Locate the cell with the specified text and output its [x, y] center coordinate. 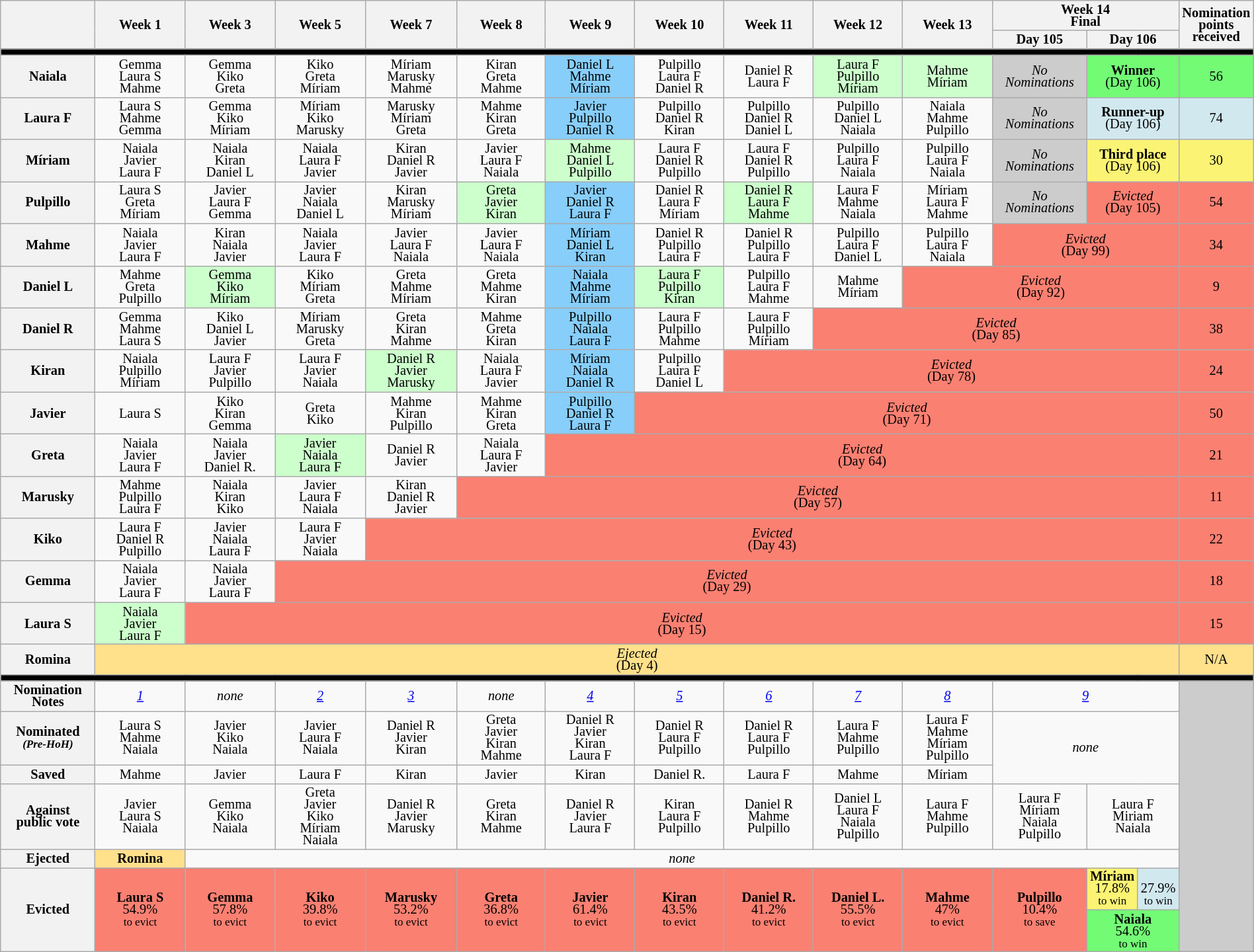
Week 5 [320, 24]
PulpilloLaura FDaniel R [680, 76]
MaruskyMíriamGreta [411, 118]
5 [680, 696]
Week 7 [411, 24]
Week 12 [858, 24]
Evicted(Day 64) [862, 455]
Evicted(Day 85) [996, 329]
NaialaMahmeMíriam [590, 287]
Ejected(Day 4) [637, 659]
GemmaLaura SMahme [140, 76]
21 [1216, 455]
Kiran43.5%to evict [680, 910]
74 [1216, 118]
Evicted(Day 15) [682, 623]
Nominated(Pre-HoH) [48, 738]
Laura FPulpilloKiran [680, 287]
Evicted(Day 92) [1041, 287]
JavierPulpilloDaniel R [590, 118]
Laura FMahmeMíriamPulpillo [947, 738]
50 [1216, 413]
Marusky [48, 497]
Daniel RJavierKiranLaura F [590, 738]
Greta36.8%to evict [501, 910]
Daniel R [48, 329]
7 [858, 696]
Daniel RMahmePulpillo [769, 816]
MahmeGretaKiran [501, 329]
GretaMahmeKiran [501, 287]
54 [1216, 202]
KikoKiranGemma [230, 413]
NaialaPulpilloMíriam [140, 371]
Laura SMahmeNaiala [140, 738]
30 [1216, 161]
Daniel RJavier [411, 455]
Ejected [48, 858]
15 [1216, 623]
NaialaJavierDaniel R. [230, 455]
GemmaKikoGreta [230, 76]
38 [1216, 329]
MíriamKikoMarusky [320, 118]
MahmeKiranPulpillo [411, 413]
Runner-up(Day 106) [1134, 118]
27.9%to win [1158, 889]
Evicted(Day 43) [772, 539]
PulpilloDaniel RDaniel L [769, 118]
Week 14Final [1085, 15]
Evicted(Day 78) [952, 371]
KikoDaniel LJavier [230, 329]
GretaJavierKikoMíriamNaiala [320, 816]
PulpilloDaniel LNaiala [858, 118]
Laura FMiriamNaiala [1134, 816]
Daniel RJavierLaura F [590, 816]
Naiala54.6%to win [1134, 931]
Week 3 [230, 24]
JavierDaniel RLaura F [590, 202]
Againstpublic vote [48, 816]
18 [1216, 581]
KikoGretaMíriam [320, 76]
GretaKiko [320, 413]
GretaJavierKiran [501, 202]
NaialaKiranKiko [230, 497]
Daniel RJavierKiran [411, 738]
Kiko39.8%to evict [320, 910]
8 [947, 696]
MíriamMaruskyMahme [411, 76]
Laura SMahmeGemma [140, 118]
Week 1 [140, 24]
Evicted(Day 99) [1085, 245]
Daniel RLaura FMahme [769, 202]
Evicted(Day 29) [728, 581]
MíriamMaruskyGreta [320, 329]
Winner(Day 106) [1134, 76]
11 [1216, 497]
KiranGretaMahme [501, 76]
MíriamDaniel LKiran [590, 245]
Greta [48, 455]
56 [1216, 76]
NaialaMahmePulpillo [947, 118]
KiranNaialaJavier [230, 245]
PulpilloDaniel RKiran [680, 118]
MahmeGretaPulpillo [140, 287]
Third place(Day 106) [1134, 161]
MíriamNaialaDaniel R [590, 371]
Daniel LLaura FNaialaPulpillo [858, 816]
Kiko [48, 539]
6 [769, 696]
Evicted(Day 105) [1134, 202]
MíriamLaura FMahme [947, 202]
Laura SGretaMíriam [140, 202]
JavierKikoNaiala [230, 738]
Laura FMahmeNaiala [858, 202]
3 [411, 696]
Day 105 [1040, 40]
KikoMíriamGreta [320, 287]
Week 13 [947, 24]
Week 9 [590, 24]
Daniel R. [680, 774]
PulpilloNaialaLaura F [590, 329]
24 [1216, 371]
Pulpillo [48, 202]
GretaJavierKiranMahme [501, 738]
N/A [1216, 659]
MahmePulpilloLaura F [140, 497]
1 [140, 696]
GemmaMahmeLaura S [140, 329]
Evicted(Day 71) [907, 413]
2 [320, 696]
JavierLaura FGemma [230, 202]
Week 8 [501, 24]
Gemma57.8%to evict [230, 910]
34 [1216, 245]
Evicted(Day 57) [817, 497]
Laura S54.9%to evict [140, 910]
GretaMahmeMíriam [411, 287]
NominationNotes [48, 696]
JavierNaialaDaniel L [320, 202]
NaialaKiranDaniel L [230, 161]
Mahme47%to evict [947, 910]
GemmaKikoNaiala [230, 816]
Nominationpointsreceived [1216, 24]
PulpilloLaura FMahme [769, 287]
Naiala [48, 76]
KiranLaura FPulpillo [680, 816]
Marusky53.2%to evict [411, 910]
Week 10 [680, 24]
Laura FMíriamNaialaPulpillo [1040, 816]
Week 11 [769, 24]
Míriam17.8%to win [1112, 889]
Daniel R.41.2%to evict [769, 910]
KiranMaruskyMíriam [411, 202]
Gemma [48, 581]
22 [1216, 539]
4 [590, 696]
Javier61.4%to evict [590, 910]
Pulpillo10.4%to save [1040, 910]
Daniel L.55.5%to evict [858, 910]
Daniel L [48, 287]
Daniel RLaura F [769, 76]
Laura FJavierPulpillo [230, 371]
MahmeDaniel LPulpillo [590, 161]
Saved [48, 774]
Evicted [48, 910]
PulpilloDaniel RLaura F [590, 413]
Laura FPulpilloMahme [680, 329]
Daniel RLaura FMíriam [680, 202]
Daniel LMahmeMíriam [590, 76]
JavierLaura SNaiala [140, 816]
Day 106 [1134, 40]
